Search for the cell housing the specified text and yield its (X, Y) center coordinate. 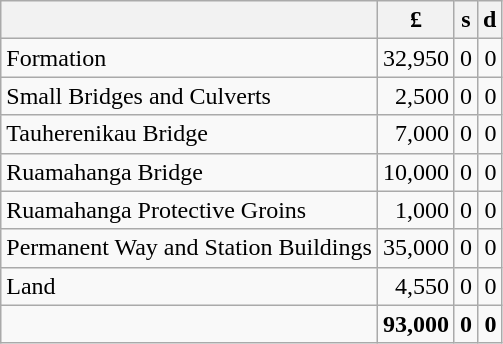
2,500 (416, 96)
32,950 (416, 58)
Ruamahanga Protective Groins (190, 210)
4,550 (416, 286)
1,000 (416, 210)
d (490, 20)
Permanent Way and Station Buildings (190, 248)
35,000 (416, 248)
£ (416, 20)
Ruamahanga Bridge (190, 172)
7,000 (416, 134)
Land (190, 286)
Formation (190, 58)
10,000 (416, 172)
Small Bridges and Culverts (190, 96)
93,000 (416, 324)
s (466, 20)
Tauherenikau Bridge (190, 134)
